Provide the (X, Y) coordinate of the cell's center where the given text is located.  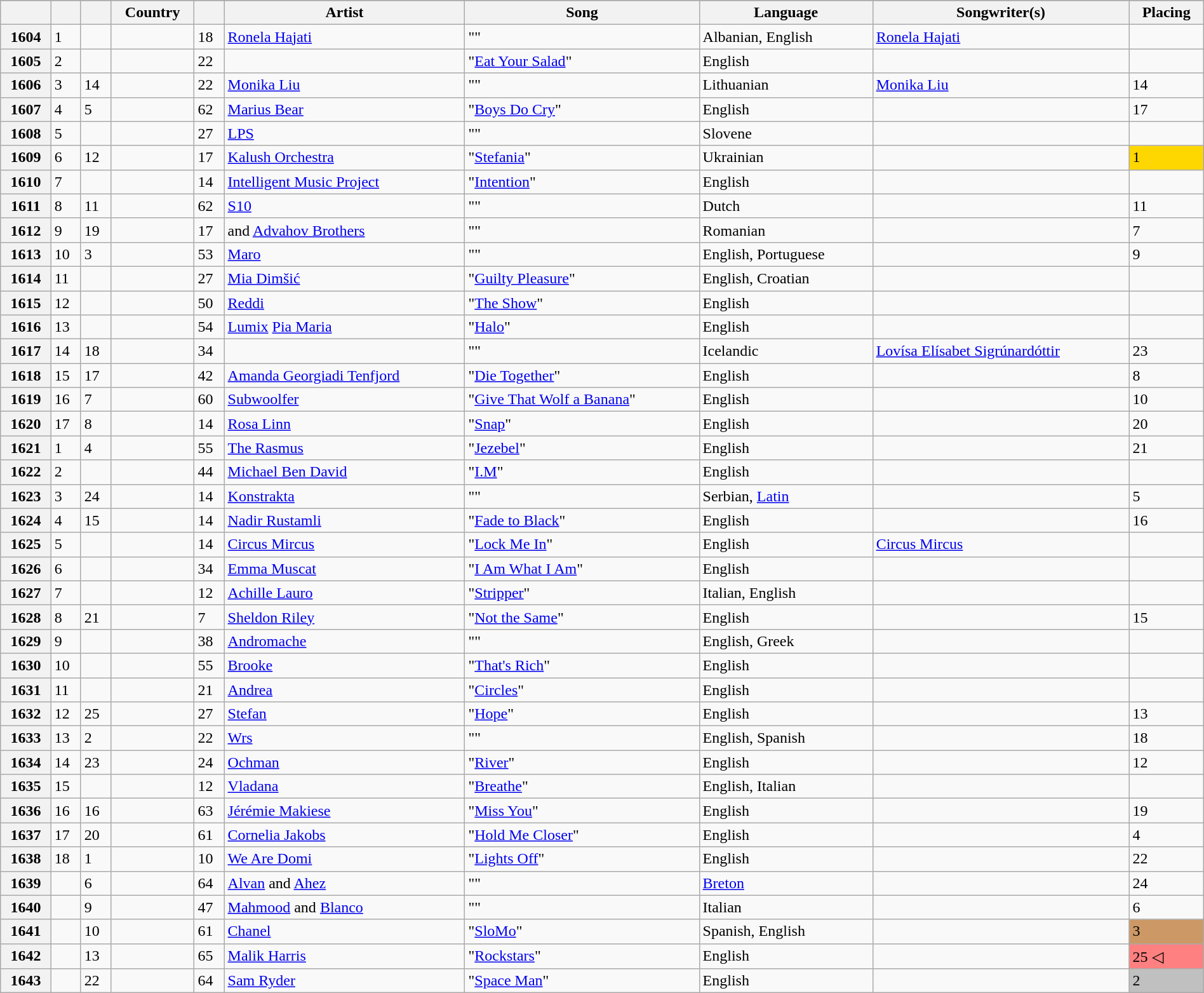
Mahmood and Blanco (344, 907)
Vladana (344, 787)
"Lock Me In" (582, 544)
Konstrakta (344, 496)
50 (210, 303)
60 (210, 400)
English, Italian (786, 787)
LPS (344, 133)
1617 (25, 351)
"Jezebel" (582, 448)
Kalush Orchestra (344, 158)
1608 (25, 133)
1616 (25, 327)
Placing (1166, 13)
Country (152, 13)
Malik Harris (344, 956)
1619 (25, 400)
English, Spanish (786, 738)
1632 (25, 714)
1639 (25, 883)
Emma Muscat (344, 569)
"Boys Do Cry" (582, 109)
"Stefania" (582, 158)
1643 (25, 981)
"Guilty Pleasure" (582, 278)
Achille Lauro (344, 593)
1633 (25, 738)
"SloMo" (582, 931)
25 ◁ (1166, 956)
1620 (25, 424)
25 (95, 714)
"Eat Your Salad" (582, 61)
Chanel (344, 931)
42 (210, 375)
Maro (344, 254)
"Intention" (582, 182)
Romanian (786, 230)
Ochman (344, 762)
1640 (25, 907)
1611 (25, 206)
Icelandic (786, 351)
"Breathe" (582, 787)
Subwoolfer (344, 400)
1636 (25, 811)
1612 (25, 230)
53 (210, 254)
1604 (25, 37)
Ukrainian (786, 158)
We Are Domi (344, 859)
Reddi (344, 303)
Breton (786, 883)
"Stripper" (582, 593)
English, Greek (786, 641)
"Not the Same" (582, 617)
Slovene (786, 133)
47 (210, 907)
"The Show" (582, 303)
English, Portuguese (786, 254)
1618 (25, 375)
1625 (25, 544)
"Space Man" (582, 981)
Dutch (786, 206)
Brooke (344, 665)
"Give That Wolf a Banana" (582, 400)
Sheldon Riley (344, 617)
Stefan (344, 714)
Serbian, Latin (786, 496)
Language (786, 13)
1613 (25, 254)
Nadir Rustamli (344, 520)
Lumix Pia Maria (344, 327)
1626 (25, 569)
1634 (25, 762)
"River" (582, 762)
1637 (25, 835)
1606 (25, 85)
Andrea (344, 689)
Amanda Georgiadi Tenfjord (344, 375)
63 (210, 811)
"That's Rich" (582, 665)
1624 (25, 520)
1630 (25, 665)
"Fade to Black" (582, 520)
1621 (25, 448)
"Miss You" (582, 811)
1605 (25, 61)
1629 (25, 641)
"Die Together" (582, 375)
1641 (25, 931)
"Snap" (582, 424)
1607 (25, 109)
Cornelia Jakobs (344, 835)
1623 (25, 496)
"Lights Off" (582, 859)
The Rasmus (344, 448)
1622 (25, 472)
1642 (25, 956)
"Circles" (582, 689)
1635 (25, 787)
"I.M" (582, 472)
65 (210, 956)
"Hope" (582, 714)
44 (210, 472)
Italian (786, 907)
Spanish, English (786, 931)
and Advahov Brothers (344, 230)
"Rockstars" (582, 956)
54 (210, 327)
1638 (25, 859)
1614 (25, 278)
Jérémie Makiese (344, 811)
1631 (25, 689)
Italian, English (786, 593)
Rosa Linn (344, 424)
1610 (25, 182)
Andromache (344, 641)
38 (210, 641)
Songwriter(s) (1001, 13)
Intelligent Music Project (344, 182)
1609 (25, 158)
Alvan and Ahez (344, 883)
Albanian, English (786, 37)
English, Croatian (786, 278)
Michael Ben David (344, 472)
1627 (25, 593)
1615 (25, 303)
Marius Bear (344, 109)
"I Am What I Am" (582, 569)
Song (582, 13)
1628 (25, 617)
Lithuanian (786, 85)
Lovísa Elísabet Sigrúnardóttir (1001, 351)
Wrs (344, 738)
"Halo" (582, 327)
Mia Dimšić (344, 278)
Sam Ryder (344, 981)
S10 (344, 206)
Artist (344, 13)
"Hold Me Closer" (582, 835)
